For the text-containing cell, return its midpoint in [x, y] coordinate format. 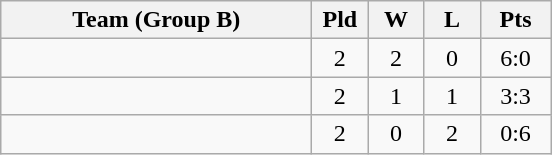
Pld [340, 20]
0:6 [516, 134]
Pts [516, 20]
6:0 [516, 58]
W [396, 20]
L [452, 20]
Team (Group B) [156, 20]
3:3 [516, 96]
